Detect which cell encompasses the target text, then output its (X, Y) center coordinate. 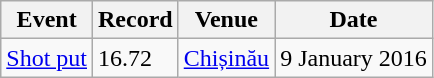
Record (136, 20)
Date (354, 20)
Venue (226, 20)
9 January 2016 (354, 58)
Chișinău (226, 58)
16.72 (136, 58)
Event (47, 20)
Shot put (47, 58)
